For the text-containing cell, return its midpoint in (x, y) coordinate format. 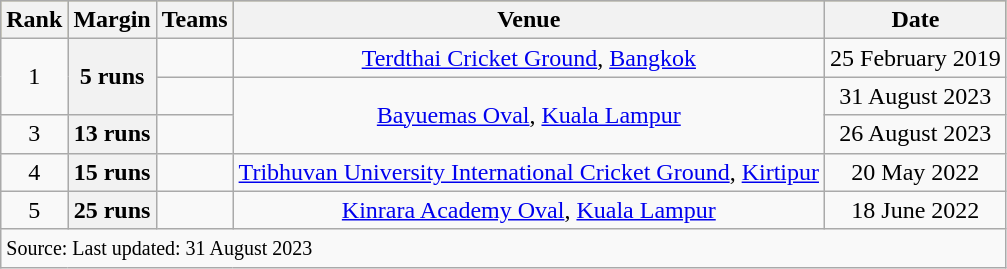
5 runs (112, 77)
31 August 2023 (916, 96)
Teams (194, 20)
25 February 2019 (916, 58)
Date (916, 20)
18 June 2022 (916, 210)
Source: Last updated: 31 August 2023 (504, 248)
Venue (528, 20)
25 runs (112, 210)
26 August 2023 (916, 134)
3 (34, 134)
Margin (112, 20)
Rank (34, 20)
15 runs (112, 172)
Bayuemas Oval, Kuala Lampur (528, 115)
13 runs (112, 134)
1 (34, 77)
4 (34, 172)
Terdthai Cricket Ground, Bangkok (528, 58)
Tribhuvan University International Cricket Ground, Kirtipur (528, 172)
Kinrara Academy Oval, Kuala Lampur (528, 210)
20 May 2022 (916, 172)
5 (34, 210)
